Extract the (x, y) coordinate from the center of the cell holding the provided text.  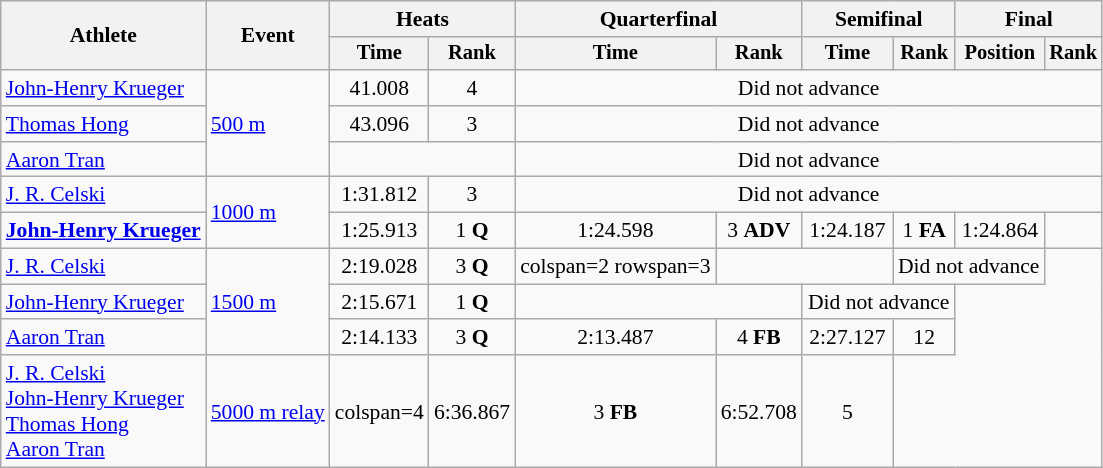
1:24.598 (616, 231)
41.008 (380, 88)
Position (1000, 54)
Semifinal (878, 19)
colspan=2 rowspan=3 (616, 267)
2:14.133 (380, 338)
1:24.864 (1000, 231)
1:24.187 (848, 231)
Athlete (104, 36)
5 (848, 411)
6:52.708 (759, 411)
1:31.812 (380, 195)
12 (924, 338)
5000 m relay (268, 411)
Final (1028, 19)
Heats (422, 19)
Event (268, 36)
2:15.671 (380, 302)
2:27.127 (848, 338)
43.096 (380, 124)
J. R. CelskiJohn-Henry KruegerThomas HongAaron Tran (104, 411)
2:19.028 (380, 267)
Quarterfinal (658, 19)
500 m (268, 124)
4 FB (759, 338)
3 ADV (759, 231)
6:36.867 (472, 411)
colspan=4 (380, 411)
Thomas Hong (104, 124)
1500 m (268, 302)
4 (472, 88)
1000 m (268, 212)
3 FB (616, 411)
2:13.487 (616, 338)
1:25.913 (380, 231)
1 FA (924, 231)
